Extract the (X, Y) coordinate from the center of the cell holding the provided text.  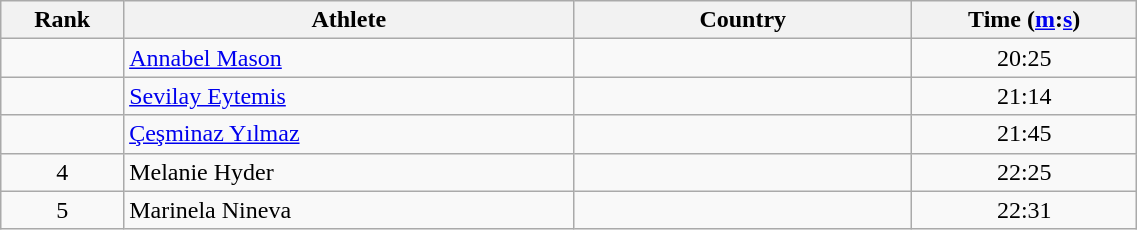
21:45 (1024, 134)
Time (m:s) (1024, 20)
Sevilay Eytemis (349, 96)
4 (62, 172)
Marinela Nineva (349, 210)
21:14 (1024, 96)
Athlete (349, 20)
Rank (62, 20)
Annabel Mason (349, 58)
5 (62, 210)
Melanie Hyder (349, 172)
Çeşminaz Yılmaz (349, 134)
20:25 (1024, 58)
22:25 (1024, 172)
Country (743, 20)
22:31 (1024, 210)
